Detect which cell encompasses the target text, then output its [x, y] center coordinate. 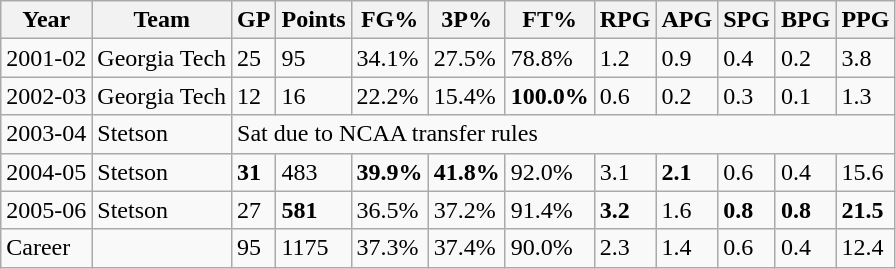
483 [314, 172]
90.0% [550, 248]
BPG [805, 20]
25 [254, 58]
92.0% [550, 172]
Team [162, 20]
39.9% [390, 172]
Points [314, 20]
1.4 [687, 248]
FT% [550, 20]
2004-05 [46, 172]
1.2 [625, 58]
100.0% [550, 96]
3.8 [866, 58]
Sat due to NCAA transfer rules [564, 134]
3P% [466, 20]
Year [46, 20]
2005-06 [46, 210]
PPG [866, 20]
91.4% [550, 210]
581 [314, 210]
2001-02 [46, 58]
FG% [390, 20]
0.9 [687, 58]
78.8% [550, 58]
0.1 [805, 96]
GP [254, 20]
16 [314, 96]
15.6 [866, 172]
41.8% [466, 172]
15.4% [466, 96]
21.5 [866, 210]
37.2% [466, 210]
1.6 [687, 210]
36.5% [390, 210]
1175 [314, 248]
27 [254, 210]
2.1 [687, 172]
2.3 [625, 248]
APG [687, 20]
37.3% [390, 248]
12 [254, 96]
Career [46, 248]
12.4 [866, 248]
0.3 [747, 96]
37.4% [466, 248]
22.2% [390, 96]
RPG [625, 20]
SPG [747, 20]
3.1 [625, 172]
31 [254, 172]
27.5% [466, 58]
2003-04 [46, 134]
2002-03 [46, 96]
34.1% [390, 58]
3.2 [625, 210]
1.3 [866, 96]
